Identify which cell holds the provided text, then report its [X, Y] central coordinate. 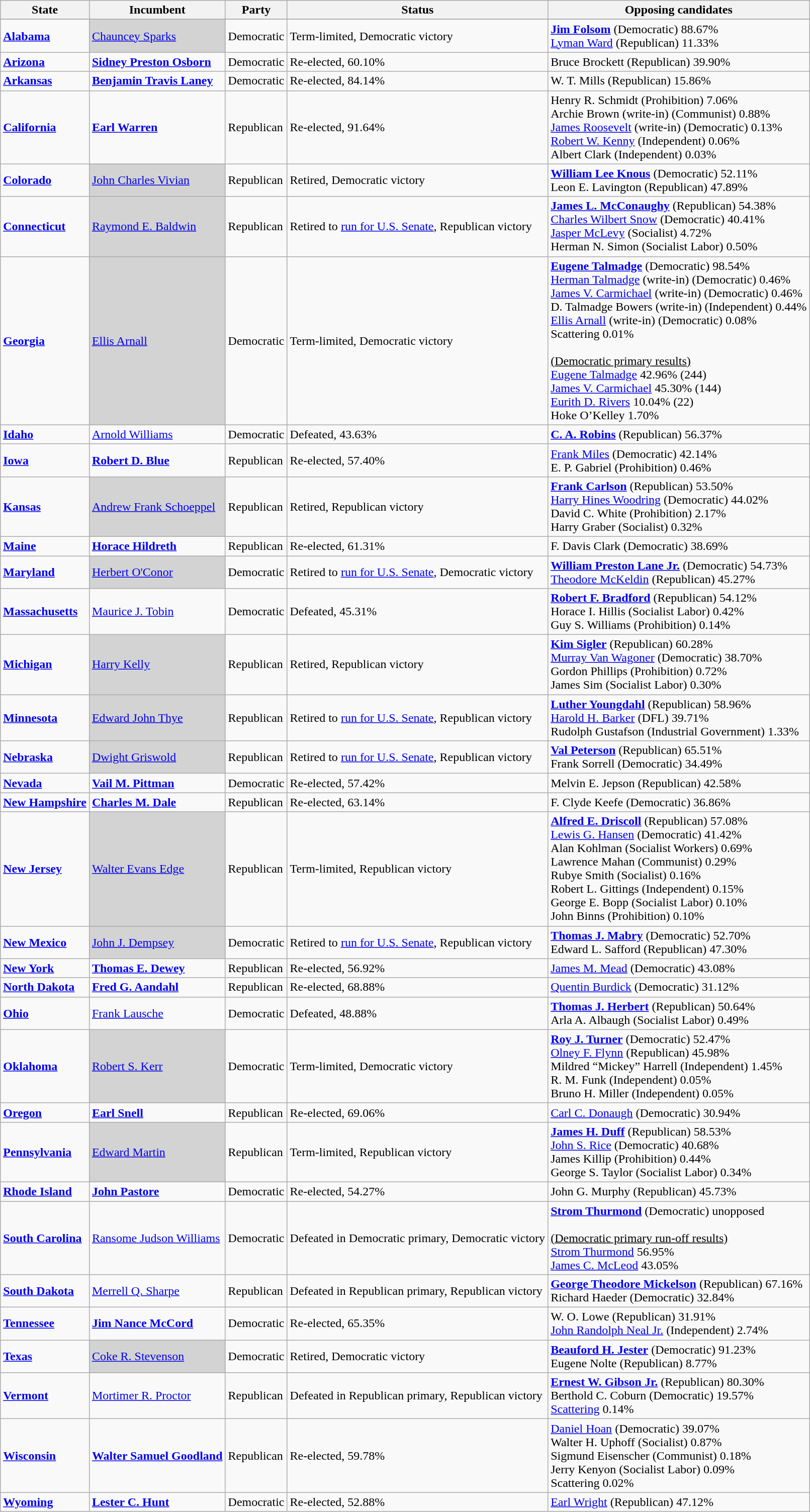
Retired to run for U.S. Senate, Democratic victory [417, 572]
Re-elected, 65.35% [417, 1324]
Defeated, 48.88% [417, 1013]
Frank Miles (Democratic) 42.14%E. P. Gabriel (Prohibition) 0.46% [679, 460]
Re-elected, 91.64% [417, 127]
Dwight Griswold [157, 757]
John J. Dempsey [157, 942]
Maurice J. Tobin [157, 612]
W. O. Lowe (Republican) 31.91%John Randolph Neal Jr. (Independent) 2.74% [679, 1324]
Re-elected, 52.88% [417, 1502]
Re-elected, 69.06% [417, 1112]
Re-elected, 63.14% [417, 802]
Melvin E. Jepson (Republican) 42.58% [679, 783]
Herbert O'Conor [157, 572]
South Carolina [45, 1238]
State [45, 10]
Massachusetts [45, 612]
Defeated in Democratic primary, Democratic victory [417, 1238]
Vermont [45, 1396]
Kim Sigler (Republican) 60.28%Murray Van Wagoner (Democratic) 38.70%Gordon Phillips (Prohibition) 0.72%James Sim (Socialist Labor) 0.30% [679, 665]
Earl Snell [157, 1112]
New Jersey [45, 869]
Texas [45, 1356]
Robert F. Bradford (Republican) 54.12%Horace I. Hillis (Socialist Labor) 0.42%Guy S. Williams (Prohibition) 0.14% [679, 612]
Re-elected, 57.40% [417, 460]
Robert S. Kerr [157, 1066]
Sidney Preston Osborn [157, 62]
Defeated, 45.31% [417, 612]
Colorado [45, 180]
Re-elected, 54.27% [417, 1191]
Raymond E. Baldwin [157, 226]
Frank Lausche [157, 1013]
Harry Kelly [157, 665]
Thomas J. Herbert (Republican) 50.64%Arla A. Albaugh (Socialist Labor) 0.49% [679, 1013]
Edward John Thye [157, 718]
Quentin Burdick (Democratic) 31.12% [679, 987]
Oregon [45, 1112]
Re-elected, 84.14% [417, 81]
Re-elected, 60.10% [417, 62]
Benjamin Travis Laney [157, 81]
Walter Evans Edge [157, 869]
Idaho [45, 434]
Opposing candidates [679, 10]
Re-elected, 59.78% [417, 1456]
Re-elected, 68.88% [417, 987]
Lester C. Hunt [157, 1502]
New York [45, 968]
Coke R. Stevenson [157, 1356]
Minnesota [45, 718]
Walter Samuel Goodland [157, 1456]
Party [256, 10]
Maryland [45, 572]
Charles M. Dale [157, 802]
Ransome Judson Williams [157, 1238]
Re-elected, 56.92% [417, 968]
Carl C. Donaugh (Democratic) 30.94% [679, 1112]
John Charles Vivian [157, 180]
John Pastore [157, 1191]
Pennsylvania [45, 1152]
Val Peterson (Republican) 65.51%Frank Sorrell (Democratic) 34.49% [679, 757]
Chauncey Sparks [157, 36]
Arkansas [45, 81]
George Theodore Mickelson (Republican) 67.16%Richard Haeder (Democratic) 32.84% [679, 1291]
Status [417, 10]
James H. Duff (Republican) 58.53%John S. Rice (Democratic) 40.68%James Killip (Prohibition) 0.44%George S. Taylor (Socialist Labor) 0.34% [679, 1152]
Defeated, 43.63% [417, 434]
Oklahoma [45, 1066]
James M. Mead (Democratic) 43.08% [679, 968]
New Hampshire [45, 802]
Merrell Q. Sharpe [157, 1291]
William Lee Knous (Democratic) 52.11%Leon E. Lavington (Republican) 47.89% [679, 180]
New Mexico [45, 942]
Ohio [45, 1013]
South Dakota [45, 1291]
James L. McConaughy (Republican) 54.38%Charles Wilbert Snow (Democratic) 40.41%Jasper McLevy (Socialist) 4.72%Herman N. Simon (Socialist Labor) 0.50% [679, 226]
Bruce Brockett (Republican) 39.90% [679, 62]
Wisconsin [45, 1456]
Re-elected, 57.42% [417, 783]
Incumbent [157, 10]
Strom Thurmond (Democratic) unopposed(Democratic primary run-off results)Strom Thurmond 56.95%James C. McLeod 43.05% [679, 1238]
Mortimer R. Proctor [157, 1396]
Horace Hildreth [157, 546]
Beauford H. Jester (Democratic) 91.23%Eugene Nolte (Republican) 8.77% [679, 1356]
Iowa [45, 460]
Nebraska [45, 757]
Rhode Island [45, 1191]
California [45, 127]
Tennessee [45, 1324]
Arnold Williams [157, 434]
Kansas [45, 507]
C. A. Robins (Republican) 56.37% [679, 434]
Re-elected, 61.31% [417, 546]
Ernest W. Gibson Jr. (Republican) 80.30%Berthold C. Coburn (Democratic) 19.57%Scattering 0.14% [679, 1396]
F. Clyde Keefe (Democratic) 36.86% [679, 802]
Connecticut [45, 226]
William Preston Lane Jr. (Democratic) 54.73%Theodore McKeldin (Republican) 45.27% [679, 572]
W. T. Mills (Republican) 15.86% [679, 81]
Jim Folsom (Democratic) 88.67%Lyman Ward (Republican) 11.33% [679, 36]
Ellis Arnall [157, 341]
Earl Wright (Republican) 47.12% [679, 1502]
Arizona [45, 62]
Fred G. Aandahl [157, 987]
North Dakota [45, 987]
Thomas J. Mabry (Democratic) 52.70%Edward L. Safford (Republican) 47.30% [679, 942]
Edward Martin [157, 1152]
Wyoming [45, 1502]
Maine [45, 546]
Georgia [45, 341]
Vail M. Pittman [157, 783]
Alabama [45, 36]
Frank Carlson (Republican) 53.50%Harry Hines Woodring (Democratic) 44.02%David C. White (Prohibition) 2.17%Harry Graber (Socialist) 0.32% [679, 507]
Robert D. Blue [157, 460]
Michigan [45, 665]
F. Davis Clark (Democratic) 38.69% [679, 546]
Luther Youngdahl (Republican) 58.96%Harold H. Barker (DFL) 39.71%Rudolph Gustafson (Industrial Government) 1.33% [679, 718]
Jim Nance McCord [157, 1324]
Andrew Frank Schoeppel [157, 507]
Earl Warren [157, 127]
John G. Murphy (Republican) 45.73% [679, 1191]
Thomas E. Dewey [157, 968]
Nevada [45, 783]
